Output the [X, Y] coordinate of the center of the cell containing the given text.  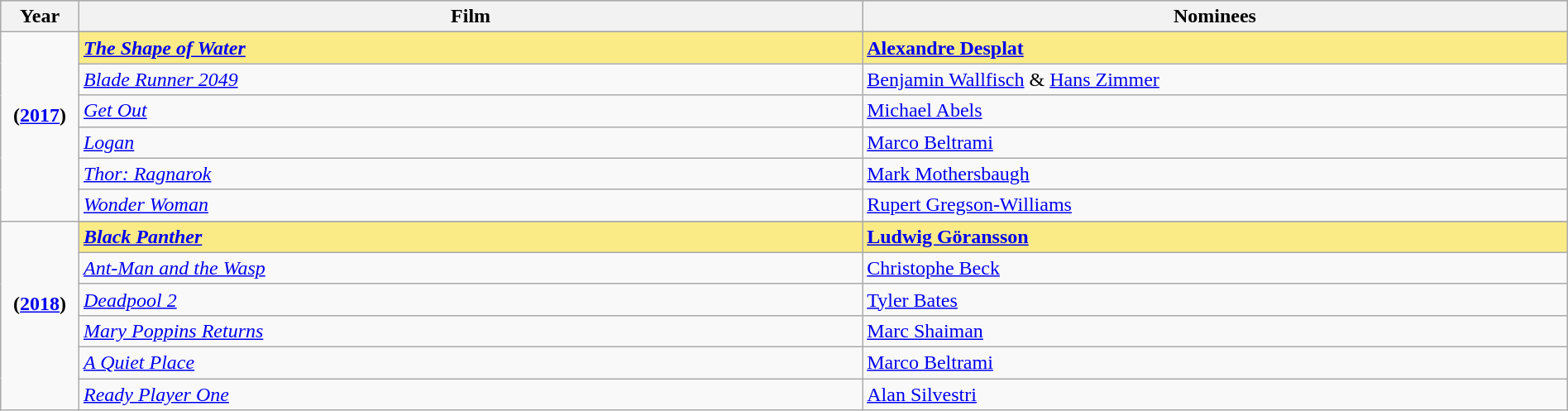
Rupert Gregson-Williams [1216, 205]
Alexandre Desplat [1216, 48]
Nominees [1216, 17]
Tyler Bates [1216, 299]
The Shape of Water [470, 48]
Alan Silvestri [1216, 394]
Thor: Ragnarok [470, 174]
Mark Mothersbaugh [1216, 174]
Ludwig Göransson [1216, 237]
Get Out [470, 111]
Ready Player One [470, 394]
Marc Shaiman [1216, 331]
Blade Runner 2049 [470, 79]
Film [470, 17]
Ant-Man and the Wasp [470, 268]
Benjamin Wallfisch & Hans Zimmer [1216, 79]
Year [40, 17]
Logan [470, 142]
Christophe Beck [1216, 268]
Black Panther [470, 237]
Wonder Woman [470, 205]
Mary Poppins Returns [470, 331]
(2017) [40, 127]
A Quiet Place [470, 362]
(2018) [40, 315]
Michael Abels [1216, 111]
Deadpool 2 [470, 299]
